For the text-containing cell, return its midpoint in (X, Y) coordinate format. 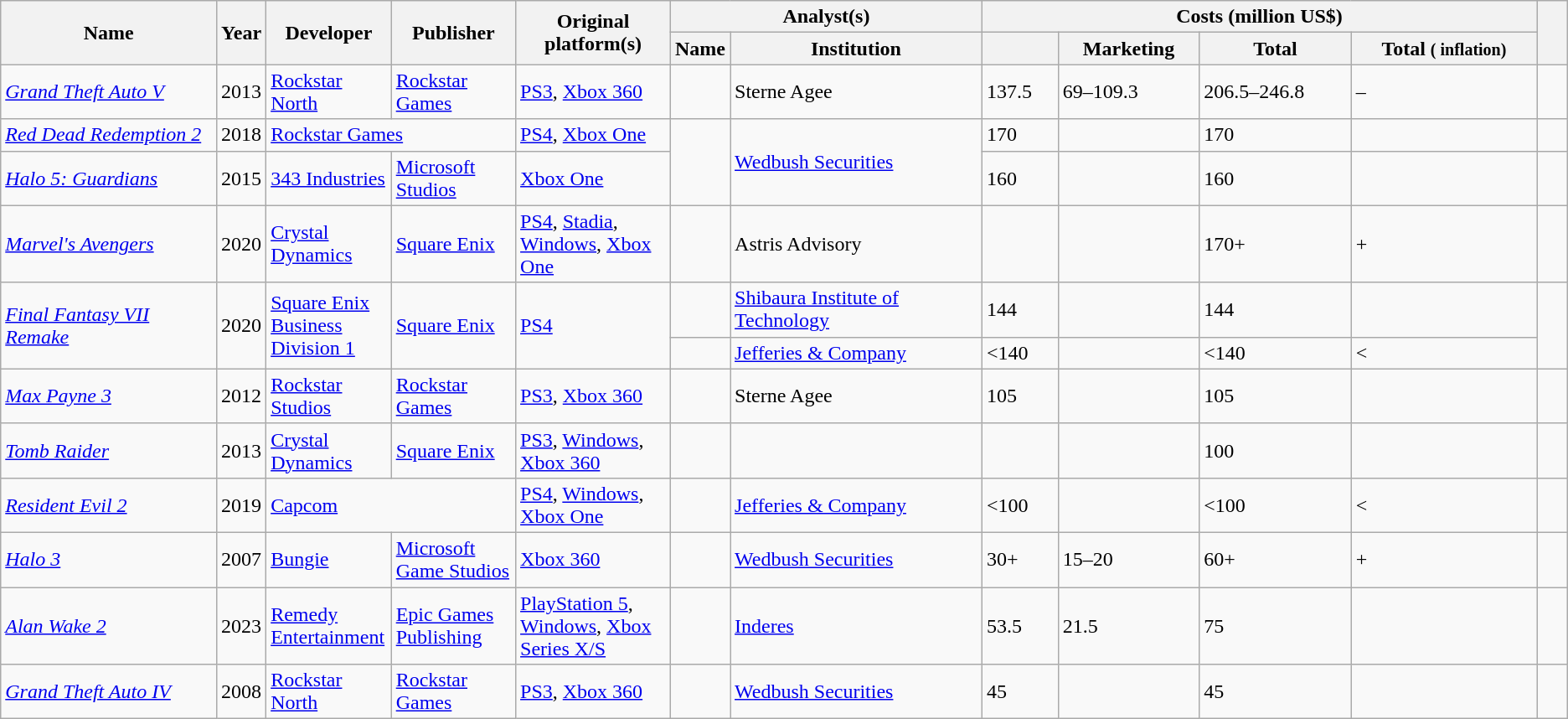
Institution (856, 49)
Astris Advisory (856, 244)
PS3, Windows, Xbox 360 (593, 451)
206.5–246.8 (1275, 92)
Halo 3 (109, 560)
Bungie (329, 560)
Square Enix Business Division 1 (329, 325)
Microsoft Studios (453, 178)
137.5 (1020, 92)
53.5 (1020, 625)
PS4, Stadia, Windows, Xbox One (593, 244)
Epic Games Publishing (453, 625)
Red Dead Redemption 2 (109, 135)
Final Fantasy VII Remake (109, 325)
Microsoft Game Studios (453, 560)
15–20 (1128, 560)
Remedy Entertainment (329, 625)
21.5 (1128, 625)
PlayStation 5, Windows, Xbox Series X/S (593, 625)
2018 (241, 135)
Xbox One (593, 178)
Resident Evil 2 (109, 504)
Grand Theft Auto IV (109, 692)
Xbox 360 (593, 560)
Total (1275, 49)
Max Payne 3 (109, 396)
2023 (241, 625)
Publisher (453, 33)
Alan Wake 2 (109, 625)
Inderes (856, 625)
2019 (241, 504)
Marvel's Avengers (109, 244)
69–109.3 (1128, 92)
2015 (241, 178)
PS4, Xbox One (593, 135)
Costs (million US$) (1259, 17)
2007 (241, 560)
170+ (1275, 244)
Shibaura Institute of Technology (856, 310)
Rockstar Studios (329, 396)
Total ( inflation) (1444, 49)
2012 (241, 396)
PS4 (593, 325)
75 (1275, 625)
Tomb Raider (109, 451)
30+ (1020, 560)
343 Industries (329, 178)
Year (241, 33)
2008 (241, 692)
– (1444, 92)
Original platform(s) (593, 33)
Marketing (1128, 49)
Halo 5: Guardians (109, 178)
Developer (329, 33)
Capcom (391, 504)
Analyst(s) (827, 17)
Grand Theft Auto V (109, 92)
60+ (1275, 560)
100 (1275, 451)
PS4, Windows, Xbox One (593, 504)
